Return the (X, Y) coordinate for the center point of the cell that contains the specified text.  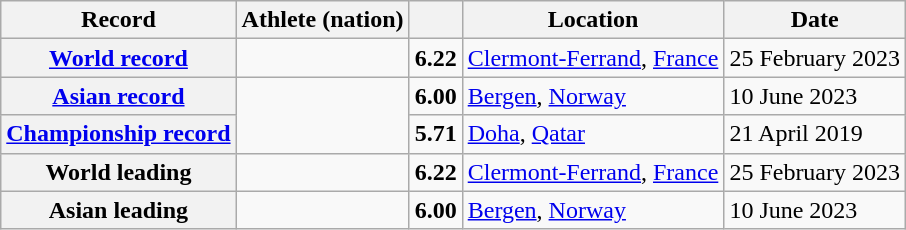
Asian record (118, 96)
21 April 2019 (815, 134)
World leading (118, 172)
World record (118, 58)
Location (593, 20)
Championship record (118, 134)
Asian leading (118, 210)
Record (118, 20)
Date (815, 20)
Athlete (nation) (322, 20)
Doha, Qatar (593, 134)
5.71 (436, 134)
